Scan for the cell matching the given text and deliver its [x, y] coordinate at center. 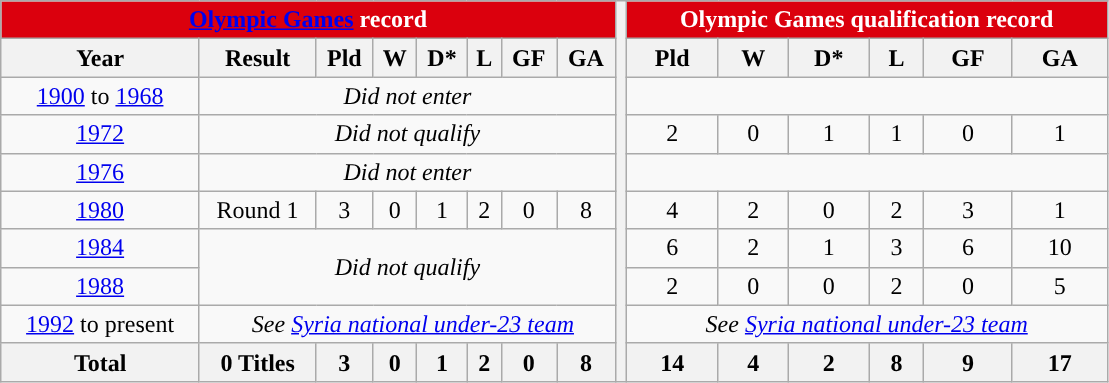
10 [1060, 248]
1992 to present [100, 324]
Round 1 [257, 210]
0 Titles [257, 362]
5 [1060, 286]
1900 to 1968 [100, 96]
17 [1060, 362]
1980 [100, 210]
Olympic Games qualification record [866, 20]
Olympic Games record [308, 20]
Result [257, 58]
Total [100, 362]
Year [100, 58]
9 [968, 362]
1976 [100, 172]
14 [672, 362]
1984 [100, 248]
1988 [100, 286]
1972 [100, 134]
